Output the [x, y] coordinate of the center of the cell containing the given text.  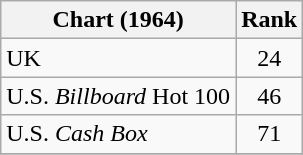
Chart (1964) [118, 20]
U.S. Cash Box [118, 134]
UK [118, 58]
46 [270, 96]
Rank [270, 20]
U.S. Billboard Hot 100 [118, 96]
24 [270, 58]
71 [270, 134]
